Determine the (x, y) coordinate at the center of the cell enclosing the given text.  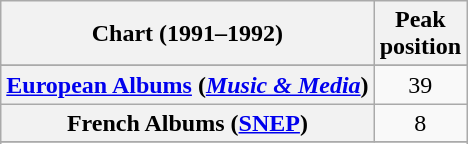
Peakposition (420, 34)
French Albums (SNEP) (188, 123)
39 (420, 85)
European Albums (Music & Media) (188, 85)
Chart (1991–1992) (188, 34)
8 (420, 123)
